Find where the given text appears and provide that cell's center as [x, y] coordinate. 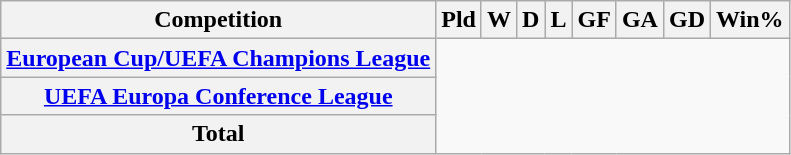
Win% [750, 20]
W [498, 20]
European Cup/UEFA Champions League [218, 58]
GA [640, 20]
Total [218, 134]
D [531, 20]
Pld [459, 20]
L [558, 20]
Competition [218, 20]
UEFA Europa Conference League [218, 96]
GD [686, 20]
GF [594, 20]
